Return [X, Y] of the center of cell containing provided text 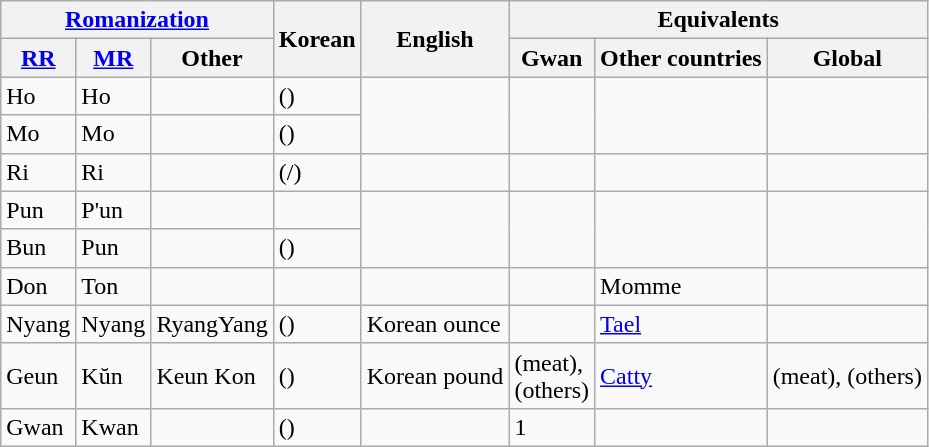
Ton [114, 286]
Catty [682, 376]
RyangYang [212, 324]
Momme [682, 286]
P'un [114, 210]
MR [114, 58]
1 [552, 427]
Korean [317, 39]
Other countries [682, 58]
Other [212, 58]
Korean pound [435, 376]
English [435, 39]
Equivalents [718, 20]
Kŭn [114, 376]
Geun [38, 376]
Don [38, 286]
Global [847, 58]
Korean ounce [435, 324]
Kwan [114, 427]
Tael [682, 324]
Bun [38, 248]
RR [38, 58]
Romanization [137, 20]
Keun Kon [212, 376]
(/) [317, 172]
